Determine the [x, y] coordinate at the center of the cell enclosing the given text.  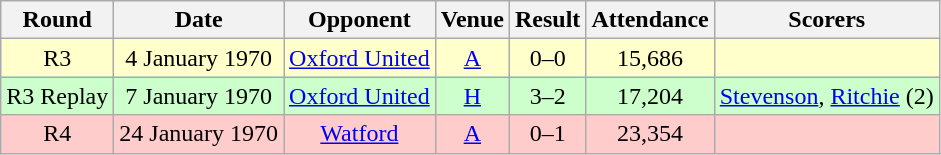
Date [199, 20]
4 January 1970 [199, 58]
Watford [360, 134]
Scorers [826, 20]
0–1 [547, 134]
H [472, 96]
0–0 [547, 58]
7 January 1970 [199, 96]
R3 Replay [58, 96]
R3 [58, 58]
23,354 [650, 134]
Opponent [360, 20]
24 January 1970 [199, 134]
R4 [58, 134]
Stevenson, Ritchie (2) [826, 96]
Attendance [650, 20]
Result [547, 20]
17,204 [650, 96]
Round [58, 20]
Venue [472, 20]
3–2 [547, 96]
15,686 [650, 58]
